Extract the (x, y) coordinate from the center of the cell holding the provided text.  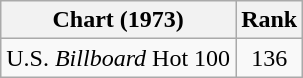
Rank (270, 20)
U.S. Billboard Hot 100 (118, 58)
136 (270, 58)
Chart (1973) (118, 20)
